Determine the [x, y] coordinate at the center of the cell enclosing the given text.  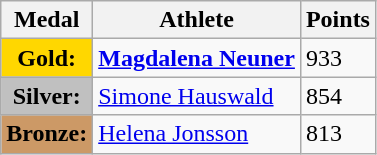
Silver: [47, 96]
933 [338, 58]
854 [338, 96]
Bronze: [47, 134]
Athlete [197, 20]
813 [338, 134]
Gold: [47, 58]
Simone Hauswald [197, 96]
Medal [47, 20]
Points [338, 20]
Helena Jonsson [197, 134]
Magdalena Neuner [197, 58]
